Detect which cell encompasses the target text, then output its (X, Y) center coordinate. 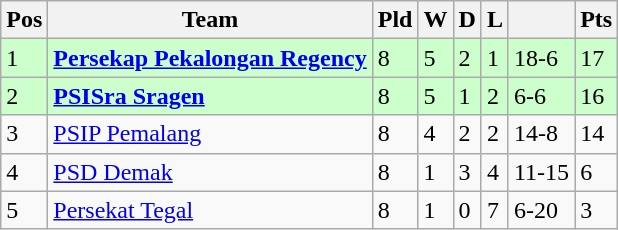
14-8 (541, 134)
W (436, 20)
L (494, 20)
17 (596, 58)
PSD Demak (210, 172)
D (467, 20)
6-6 (541, 96)
7 (494, 210)
Pos (24, 20)
11-15 (541, 172)
6 (596, 172)
Persekap Pekalongan Regency (210, 58)
6-20 (541, 210)
Pts (596, 20)
14 (596, 134)
0 (467, 210)
PSIP Pemalang (210, 134)
Persekat Tegal (210, 210)
Pld (395, 20)
PSISra Sragen (210, 96)
16 (596, 96)
Team (210, 20)
18-6 (541, 58)
